Determine the (x, y) coordinate at the center of the cell enclosing the given text.  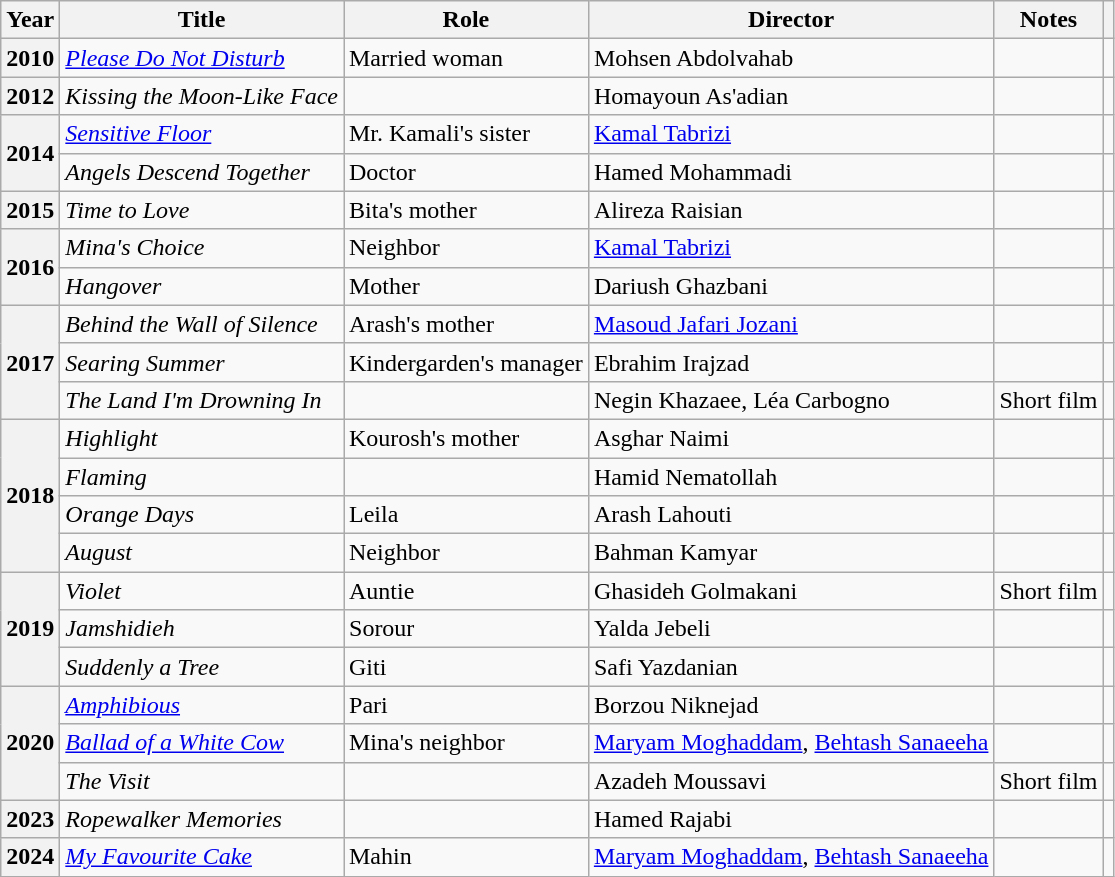
My Favourite Cake (202, 857)
Violet (202, 591)
Borzou Niknejad (791, 705)
Kindergarden's manager (466, 362)
Mother (466, 286)
Bahman Kamyar (791, 553)
Mina's neighbor (466, 743)
Safi Yazdanian (791, 667)
Time to Love (202, 210)
Auntie (466, 591)
2018 (30, 495)
2010 (30, 58)
Azadeh Moussavi (791, 781)
Bita's mother (466, 210)
Angels Descend Together (202, 172)
Hangover (202, 286)
2016 (30, 267)
Highlight (202, 438)
August (202, 553)
2012 (30, 96)
Homayoun As'adian (791, 96)
2015 (30, 210)
Masoud Jafari Jozani (791, 324)
Ghasideh Golmakani (791, 591)
Notes (1048, 20)
Mohsen Abdolvahab (791, 58)
Yalda Jebeli (791, 629)
Leila (466, 515)
Role (466, 20)
Dariush Ghazbani (791, 286)
The Visit (202, 781)
2024 (30, 857)
Mahin (466, 857)
Behind the Wall of Silence (202, 324)
2019 (30, 629)
Arash's mother (466, 324)
Sorour (466, 629)
Searing Summer (202, 362)
Year (30, 20)
Ballad of a White Cow (202, 743)
Sensitive Floor (202, 134)
Amphibious (202, 705)
Pari (466, 705)
Ropewalker Memories (202, 819)
Mr. Kamali's sister (466, 134)
Doctor (466, 172)
2023 (30, 819)
Married woman (466, 58)
Alireza Raisian (791, 210)
Ebrahim Irajzad (791, 362)
Arash Lahouti (791, 515)
Suddenly a Tree (202, 667)
2020 (30, 743)
Kissing the Moon-Like Face (202, 96)
Giti (466, 667)
Director (791, 20)
Hamid Nematollah (791, 477)
Asghar Naimi (791, 438)
Hamed Mohammadi (791, 172)
Title (202, 20)
2014 (30, 153)
Please Do Not Disturb (202, 58)
Kourosh's mother (466, 438)
Jamshidieh (202, 629)
2017 (30, 362)
Flaming (202, 477)
Orange Days (202, 515)
Hamed Rajabi (791, 819)
The Land I'm Drowning In (202, 400)
Negin Khazaee, Léa Carbogno (791, 400)
Mina's Choice (202, 248)
